Return [X, Y] of the center of cell containing provided text 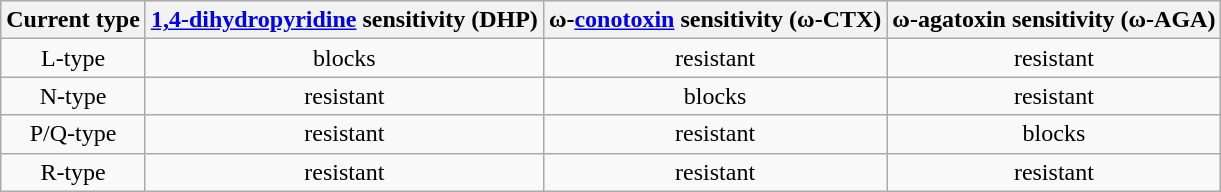
1,4-dihydropyridine sensitivity (DHP) [344, 20]
P/Q-type [74, 134]
Current type [74, 20]
R-type [74, 172]
N-type [74, 96]
L-type [74, 58]
ω-conotoxin sensitivity (ω-CTX) [714, 20]
ω-agatoxin sensitivity (ω-AGA) [1054, 20]
